Locate the cell with the specified text and output its [x, y] center coordinate. 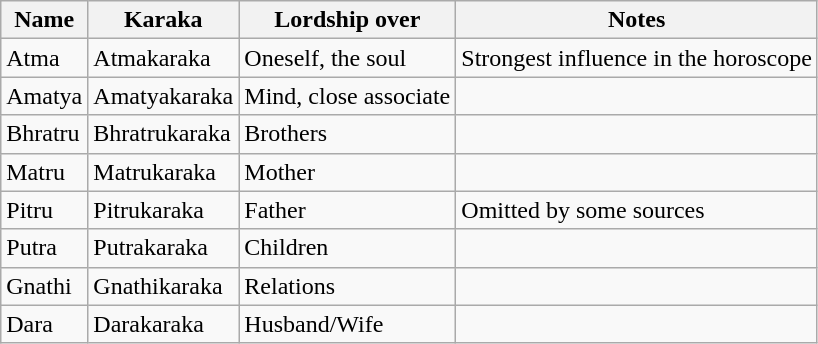
Mind, close associate [348, 96]
Dara [44, 324]
Pitru [44, 210]
Atma [44, 58]
Lordship over [348, 20]
Mother [348, 172]
Bhratrukaraka [164, 134]
Pitrukaraka [164, 210]
Gnathikaraka [164, 286]
Husband/Wife [348, 324]
Father [348, 210]
Matrukaraka [164, 172]
Name [44, 20]
Karaka [164, 20]
Darakaraka [164, 324]
Amatyakaraka [164, 96]
Amatya [44, 96]
Strongest influence in the horoscope [637, 58]
Putrakaraka [164, 248]
Children [348, 248]
Putra [44, 248]
Atmakaraka [164, 58]
Omitted by some sources [637, 210]
Relations [348, 286]
Notes [637, 20]
Bhratru [44, 134]
Oneself, the soul [348, 58]
Matru [44, 172]
Brothers [348, 134]
Gnathi [44, 286]
